Search for the cell housing the specified text and yield its (X, Y) center coordinate. 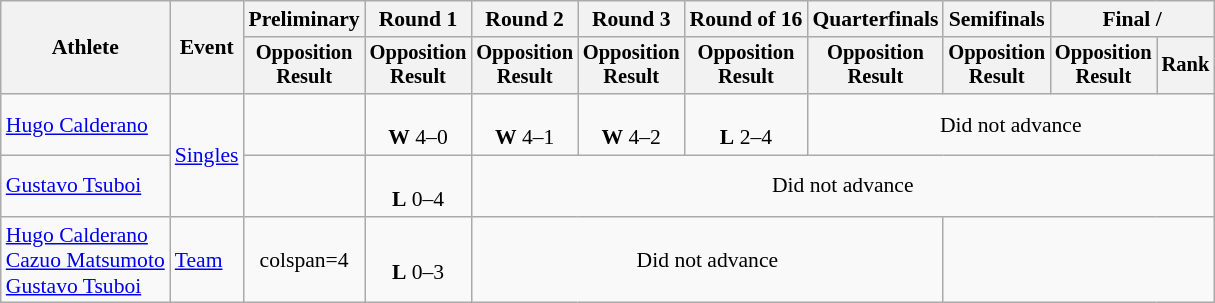
Semifinals (996, 19)
L 0–4 (418, 186)
Singles (207, 155)
Round 1 (418, 19)
Final / (1132, 19)
Event (207, 48)
W 4–0 (418, 124)
Quarterfinals (875, 19)
W 4–2 (632, 124)
Round 3 (632, 19)
Hugo Calderano (86, 124)
Rank (1186, 66)
Athlete (86, 48)
Round of 16 (746, 19)
Gustavo Tsuboi (86, 186)
Preliminary (304, 19)
L 2–4 (746, 124)
W 4–1 (524, 124)
Round 2 (524, 19)
